Provide the (x, y) coordinate of the cell's center where the given text is located.  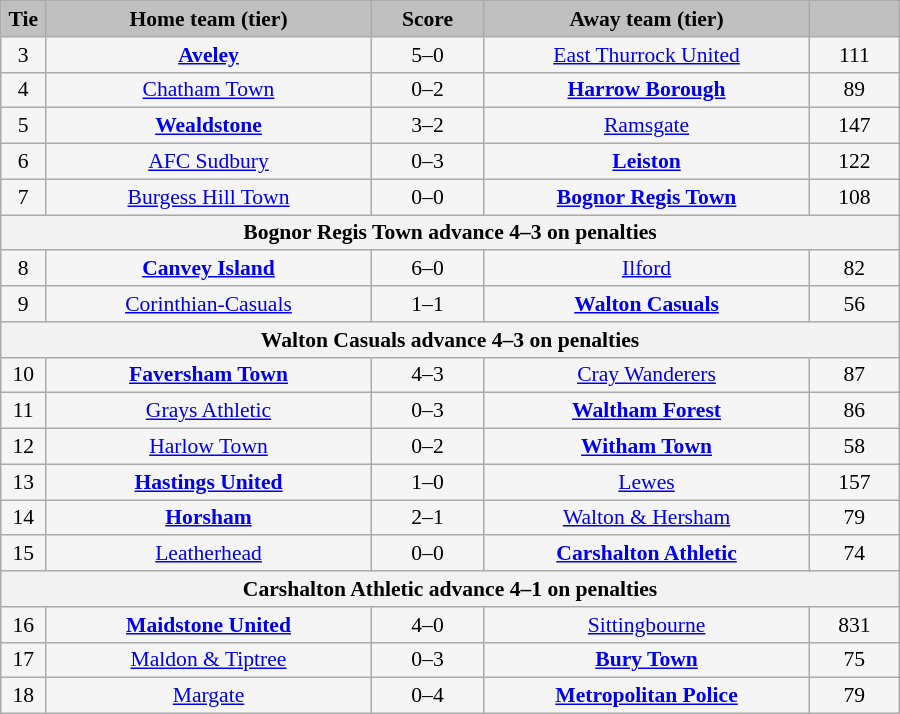
75 (854, 660)
Burgess Hill Town (209, 197)
17 (24, 660)
Lewes (647, 482)
Carshalton Athletic advance 4–1 on penalties (450, 589)
Sittingbourne (647, 625)
Leiston (647, 162)
10 (24, 375)
Ramsgate (647, 126)
Walton Casuals (647, 304)
Home team (tier) (209, 19)
4 (24, 90)
Cray Wanderers (647, 375)
58 (854, 447)
87 (854, 375)
Bognor Regis Town (647, 197)
Canvey Island (209, 269)
Waltham Forest (647, 411)
East Thurrock United (647, 55)
147 (854, 126)
AFC Sudbury (209, 162)
Harlow Town (209, 447)
Faversham Town (209, 375)
13 (24, 482)
3 (24, 55)
74 (854, 554)
Metropolitan Police (647, 696)
Harrow Borough (647, 90)
Chatham Town (209, 90)
5 (24, 126)
157 (854, 482)
Maldon & Tiptree (209, 660)
Aveley (209, 55)
89 (854, 90)
Walton & Hersham (647, 518)
Hastings United (209, 482)
Grays Athletic (209, 411)
8 (24, 269)
82 (854, 269)
122 (854, 162)
Corinthian-Casuals (209, 304)
Witham Town (647, 447)
Bognor Regis Town advance 4–3 on penalties (450, 233)
14 (24, 518)
108 (854, 197)
4–3 (427, 375)
Margate (209, 696)
15 (24, 554)
6 (24, 162)
12 (24, 447)
6–0 (427, 269)
11 (24, 411)
16 (24, 625)
56 (854, 304)
2–1 (427, 518)
1–0 (427, 482)
Maidstone United (209, 625)
Tie (24, 19)
0–4 (427, 696)
Horsham (209, 518)
111 (854, 55)
1–1 (427, 304)
Leatherhead (209, 554)
Carshalton Athletic (647, 554)
Away team (tier) (647, 19)
9 (24, 304)
Wealdstone (209, 126)
4–0 (427, 625)
Ilford (647, 269)
3–2 (427, 126)
86 (854, 411)
Bury Town (647, 660)
Walton Casuals advance 4–3 on penalties (450, 340)
7 (24, 197)
5–0 (427, 55)
18 (24, 696)
Score (427, 19)
831 (854, 625)
